Identify which cell holds the provided text, then report its (x, y) central coordinate. 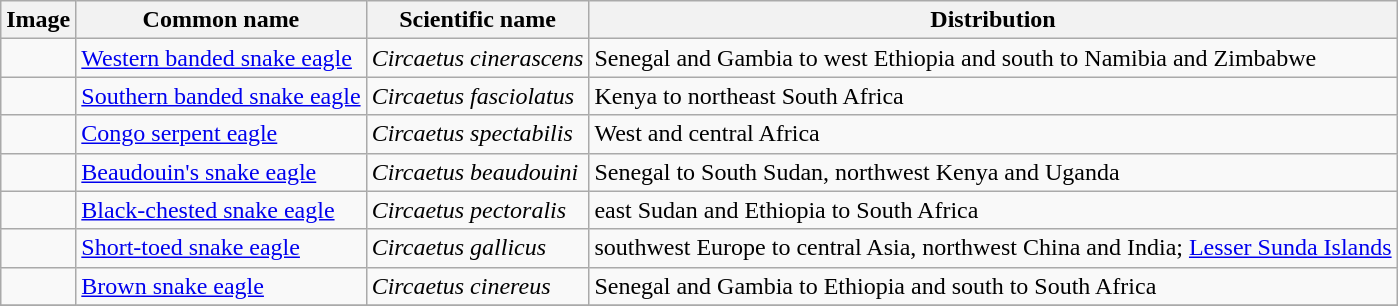
Senegal to South Sudan, northwest Kenya and Uganda (993, 172)
Western banded snake eagle (221, 58)
Scientific name (478, 20)
Kenya to northeast South Africa (993, 96)
Black-chested snake eagle (221, 210)
Circaetus spectabilis (478, 134)
Circaetus beaudouini (478, 172)
Brown snake eagle (221, 286)
southwest Europe to central Asia, northwest China and India; Lesser Sunda Islands (993, 248)
West and central Africa (993, 134)
east Sudan and Ethiopia to South Africa (993, 210)
Senegal and Gambia to Ethiopia and south to South Africa (993, 286)
Southern banded snake eagle (221, 96)
Circaetus fasciolatus (478, 96)
Senegal and Gambia to west Ethiopia and south to Namibia and Zimbabwe (993, 58)
Congo serpent eagle (221, 134)
Common name (221, 20)
Circaetus pectoralis (478, 210)
Beaudouin's snake eagle (221, 172)
Circaetus cinerascens (478, 58)
Distribution (993, 20)
Short-toed snake eagle (221, 248)
Image (38, 20)
Circaetus gallicus (478, 248)
Circaetus cinereus (478, 286)
